Capture the cell that displays the provided text and extract its (X, Y) central coordinate. 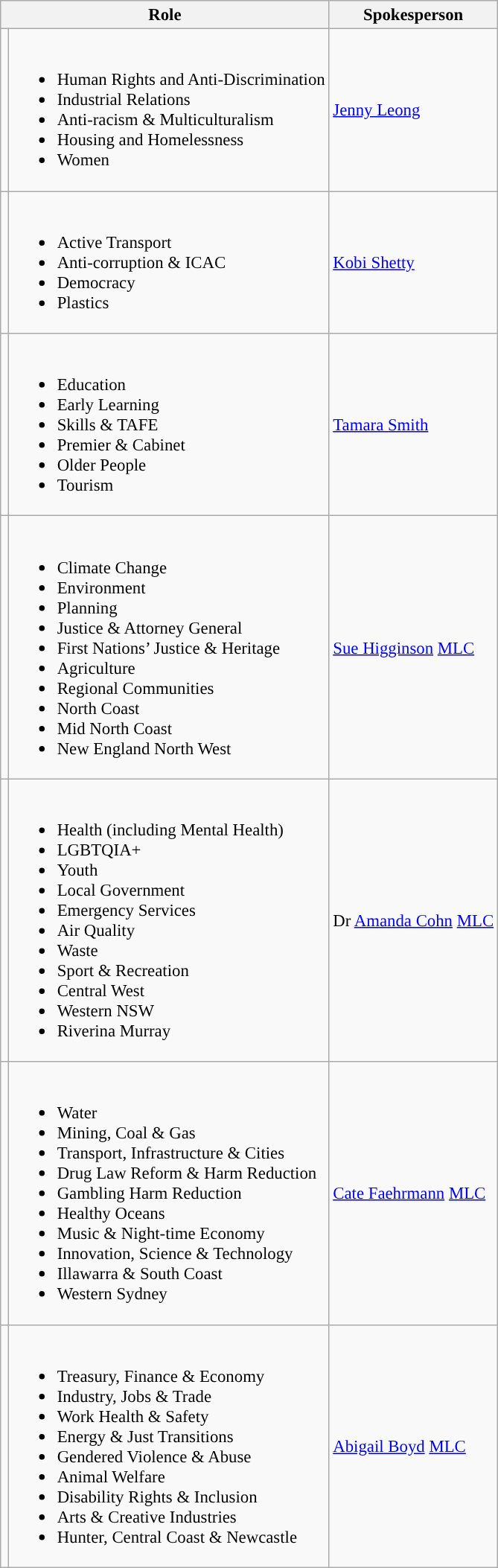
Spokesperson (413, 15)
Jenny Leong (413, 110)
Cate Faehrmann MLC (413, 1193)
Human Rights and Anti-DiscriminationIndustrial RelationsAnti-racism & MulticulturalismHousing and HomelessnessWomen (168, 110)
Abigail Boyd MLC (413, 1446)
Tamara Smith (413, 424)
Kobi Shetty (413, 262)
Dr Amanda Cohn MLC (413, 920)
Active TransportAnti-corruption & ICACDemocracyPlastics (168, 262)
Sue Higginson MLC (413, 648)
Role (165, 15)
EducationEarly LearningSkills & TAFEPremier & CabinetOlder PeopleTourism (168, 424)
